Scan for the cell matching the given text and deliver its [X, Y] coordinate at center. 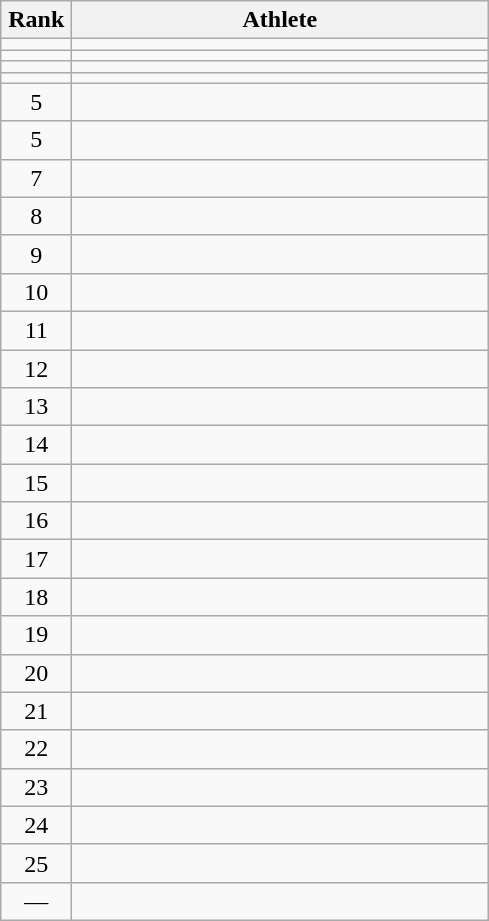
18 [36, 597]
9 [36, 254]
23 [36, 787]
16 [36, 521]
25 [36, 863]
15 [36, 483]
8 [36, 216]
24 [36, 825]
Rank [36, 20]
7 [36, 178]
10 [36, 292]
— [36, 901]
17 [36, 559]
12 [36, 369]
14 [36, 445]
20 [36, 673]
Athlete [280, 20]
21 [36, 711]
22 [36, 749]
19 [36, 635]
13 [36, 407]
11 [36, 330]
